Capture the cell that displays the provided text and extract its [X, Y] central coordinate. 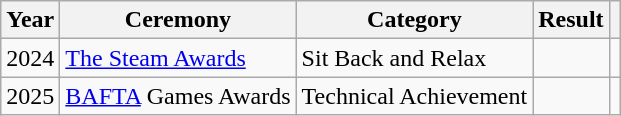
The Steam Awards [178, 58]
BAFTA Games Awards [178, 96]
Sit Back and Relax [414, 58]
Year [30, 20]
Category [414, 20]
Ceremony [178, 20]
Technical Achievement [414, 96]
2024 [30, 58]
Result [571, 20]
2025 [30, 96]
